Locate the cell with the specified text and output its [x, y] center coordinate. 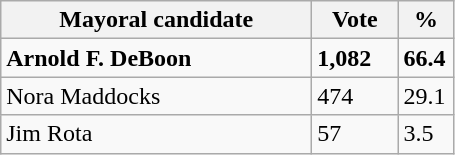
29.1 [426, 96]
Vote [355, 20]
66.4 [426, 58]
Jim Rota [156, 134]
Mayoral candidate [156, 20]
3.5 [426, 134]
Nora Maddocks [156, 96]
% [426, 20]
Arnold F. DeBoon [156, 58]
474 [355, 96]
1,082 [355, 58]
57 [355, 134]
